Return the (x, y) coordinate for the center point of the cell that contains the specified text.  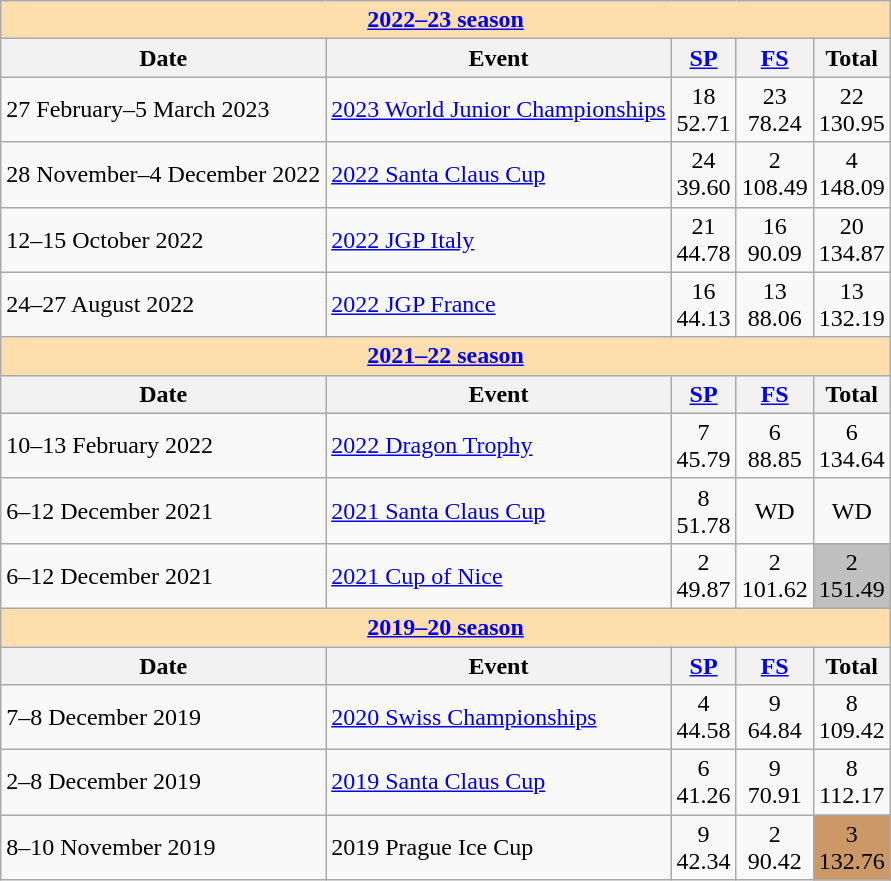
10–13 February 2022 (164, 446)
2019 Prague Ice Cup (498, 848)
2021 Santa Claus Cup (498, 510)
2020 Swiss Championships (498, 718)
21 44.78 (704, 240)
2 49.87 (704, 576)
27 February–5 March 2023 (164, 110)
2021–22 season (446, 356)
6 88.85 (774, 446)
16 44.13 (704, 304)
23 78.24 (774, 110)
13 88.06 (774, 304)
2022–23 season (446, 20)
8 112.17 (852, 782)
28 November–4 December 2022 (164, 174)
2021 Cup of Nice (498, 576)
18 52.71 (704, 110)
2–8 December 2019 (164, 782)
8 109.42 (852, 718)
22 130.95 (852, 110)
13 132.19 (852, 304)
2022 Santa Claus Cup (498, 174)
2 108.49 (774, 174)
8–10 November 2019 (164, 848)
12–15 October 2022 (164, 240)
4 44.58 (704, 718)
9 42.34 (704, 848)
3 132.76 (852, 848)
2019 Santa Claus Cup (498, 782)
2 151.49 (852, 576)
24–27 August 2022 (164, 304)
2 90.42 (774, 848)
2022 JGP France (498, 304)
7–8 December 2019 (164, 718)
2022 JGP Italy (498, 240)
9 64.84 (774, 718)
2023 World Junior Championships (498, 110)
2019–20 season (446, 627)
24 39.60 (704, 174)
2 101.62 (774, 576)
9 70.91 (774, 782)
16 90.09 (774, 240)
8 51.78 (704, 510)
2022 Dragon Trophy (498, 446)
4 148.09 (852, 174)
6 134.64 (852, 446)
6 41.26 (704, 782)
20 134.87 (852, 240)
7 45.79 (704, 446)
